Search for the cell housing the specified text and yield its (x, y) center coordinate. 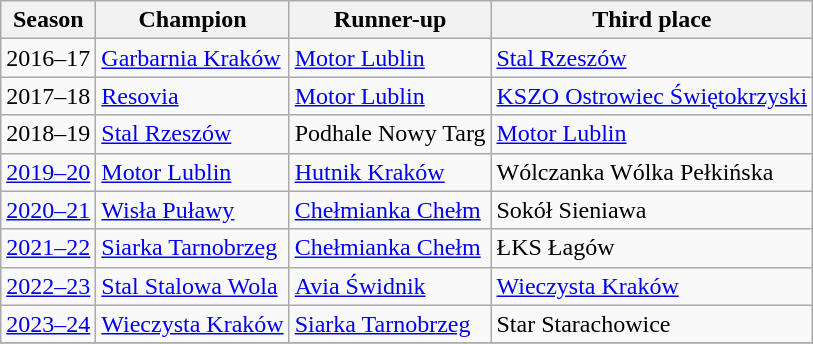
2022–23 (48, 286)
Stal Stalowa Wola (192, 286)
Sokół Sieniawa (652, 210)
2018–19 (48, 134)
2020–21 (48, 210)
2017–18 (48, 96)
Runner-up (390, 20)
Champion (192, 20)
Wisła Puławy (192, 210)
Garbarnia Kraków (192, 58)
Star Starachowice (652, 324)
ŁKS Łagów (652, 248)
2019–20 (48, 172)
Hutnik Kraków (390, 172)
Wólczanka Wólka Pełkińska (652, 172)
2016–17 (48, 58)
2021–22 (48, 248)
Season (48, 20)
KSZO Ostrowiec Świętokrzyski (652, 96)
Resovia (192, 96)
Avia Świdnik (390, 286)
Third place (652, 20)
Podhale Nowy Targ (390, 134)
2023–24 (48, 324)
